Locate the cell with the specified text and output its (x, y) center coordinate. 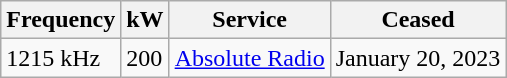
Frequency (61, 20)
1215 kHz (61, 58)
Absolute Radio (250, 58)
January 20, 2023 (418, 58)
Service (250, 20)
200 (145, 58)
kW (145, 20)
Ceased (418, 20)
